Find where the given text appears and provide that cell's center as (x, y) coordinate. 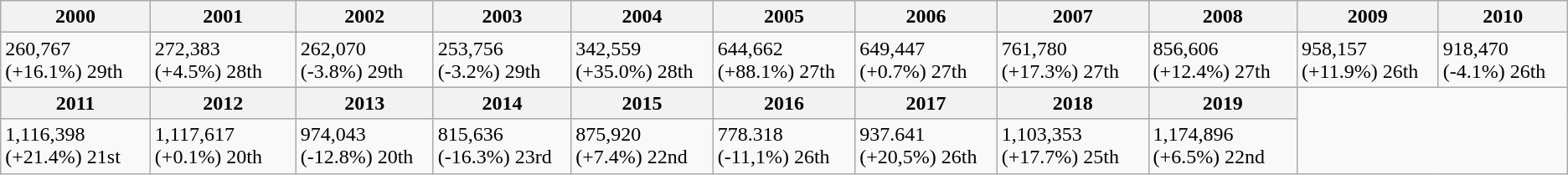
856,606 (+12.4%) 27th (1223, 60)
2012 (223, 103)
342,559 (+35.0%) 28th (642, 60)
1,117,617 (+0.1%) 20th (223, 146)
2018 (1072, 103)
974,043 (-12.8%) 20th (364, 146)
2016 (784, 103)
2002 (364, 17)
2007 (1072, 17)
1,116,398 (+21.4%) 21st (75, 146)
1,103,353 (+17.7%) 25th (1072, 146)
918,470 (-4.1%) 26th (1503, 60)
262,070 (-3.8%) 29th (364, 60)
2003 (503, 17)
2013 (364, 103)
2005 (784, 17)
649,447 (+0.7%) 27th (926, 60)
2019 (1223, 103)
2017 (926, 103)
2009 (1369, 17)
253,756 (-3.2%) 29th (503, 60)
272,383 (+4.5%) 28th (223, 60)
2010 (1503, 17)
1,174,896 (+6.5%) 22nd (1223, 146)
2008 (1223, 17)
2000 (75, 17)
875,920 (+7.4%) 22nd (642, 146)
2004 (642, 17)
778.318 (-11,1%) 26th (784, 146)
2015 (642, 103)
761,780 (+17.3%) 27th (1072, 60)
260,767 (+16.1%) 29th (75, 60)
2011 (75, 103)
815,636 (-16.3%) 23rd (503, 146)
644,662 (+88.1%) 27th (784, 60)
2001 (223, 17)
958,157 (+11.9%) 26th (1369, 60)
937.641 (+20,5%) 26th (926, 146)
2006 (926, 17)
2014 (503, 103)
